Identify which cell holds the provided text, then report its [x, y] central coordinate. 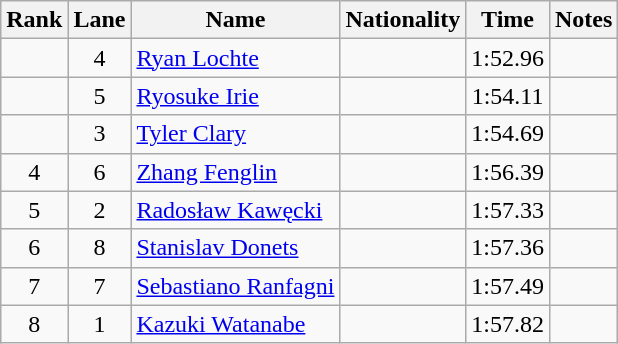
Zhang Fenglin [236, 172]
1:56.39 [508, 172]
1:52.96 [508, 58]
3 [100, 134]
Lane [100, 20]
Stanislav Donets [236, 248]
1:54.11 [508, 96]
Radosław Kawęcki [236, 210]
Ryosuke Irie [236, 96]
Nationality [403, 20]
Time [508, 20]
1:57.33 [508, 210]
2 [100, 210]
1 [100, 324]
1:57.49 [508, 286]
1:57.36 [508, 248]
Rank [34, 20]
1:54.69 [508, 134]
Ryan Lochte [236, 58]
1:57.82 [508, 324]
Notes [583, 20]
Name [236, 20]
Sebastiano Ranfagni [236, 286]
Kazuki Watanabe [236, 324]
Tyler Clary [236, 134]
